Scan for the cell matching the given text and deliver its [X, Y] coordinate at center. 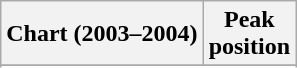
Chart (2003–2004) [102, 34]
Peakposition [249, 34]
